Locate the cell with the specified text and output its (X, Y) center coordinate. 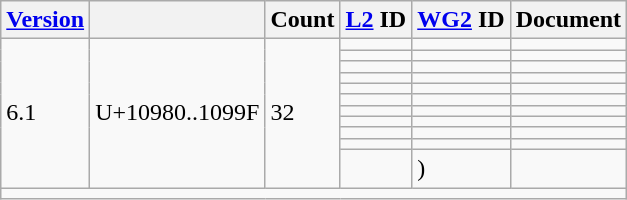
Count (302, 20)
WG2 ID (461, 20)
32 (302, 114)
Document (568, 20)
U+10980..1099F (178, 114)
Version (46, 20)
L2 ID (376, 20)
) (461, 168)
6.1 (46, 114)
